Determine the (x, y) coordinate at the center of the cell enclosing the given text.  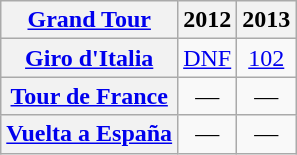
Tour de France (90, 96)
2013 (266, 20)
Grand Tour (90, 20)
Giro d'Italia (90, 58)
Vuelta a España (90, 134)
102 (266, 58)
2012 (208, 20)
DNF (208, 58)
